Extract the [x, y] coordinate from the center of the cell holding the provided text.  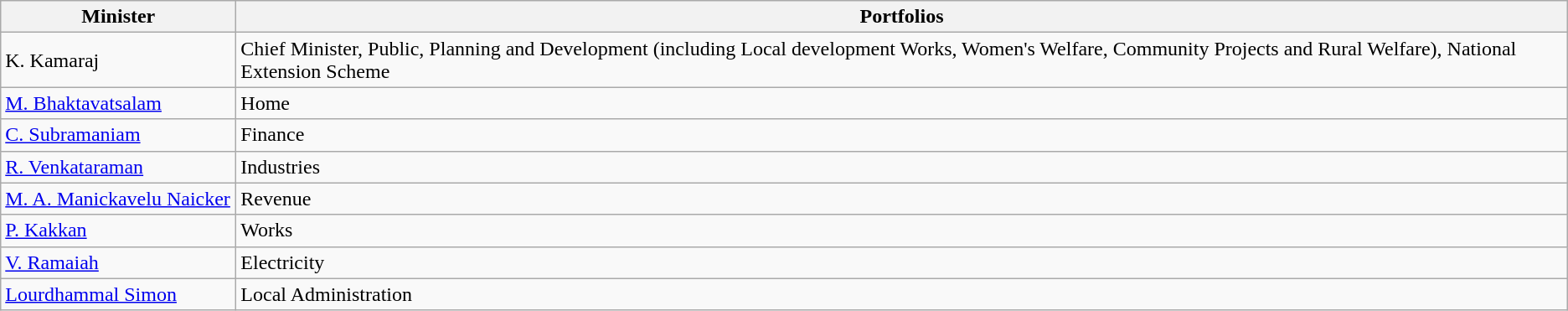
Finance [901, 135]
M. Bhaktavatsalam [119, 103]
Minister [119, 17]
Revenue [901, 199]
Works [901, 231]
Local Administration [901, 294]
Lourdhammal Simon [119, 294]
Industries [901, 167]
Portfolios [901, 17]
V. Ramaiah [119, 262]
C. Subramaniam [119, 135]
Home [901, 103]
R. Venkataraman [119, 167]
M. A. Manickavelu Naicker [119, 199]
Electricity [901, 262]
P. Kakkan [119, 231]
K. Kamaraj [119, 60]
